Capture the cell that displays the provided text and extract its (X, Y) central coordinate. 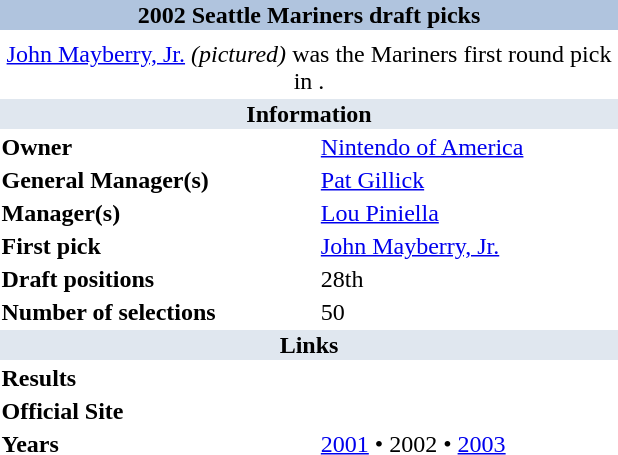
Draft positions (158, 279)
Lou Piniella (468, 213)
Results (158, 378)
28th (468, 279)
Number of selections (158, 312)
50 (468, 312)
John Mayberry, Jr. (468, 246)
Links (309, 345)
General Manager(s) (158, 180)
Information (309, 114)
Owner (158, 147)
First pick (158, 246)
Pat Gillick (468, 180)
Nintendo of America (468, 147)
2002 Seattle Mariners draft picks (309, 15)
Official Site (158, 411)
Manager(s) (158, 213)
John Mayberry, Jr. (pictured) was the Mariners first round pick in . (309, 68)
